Detect which cell encompasses the target text, then output its [X, Y] center coordinate. 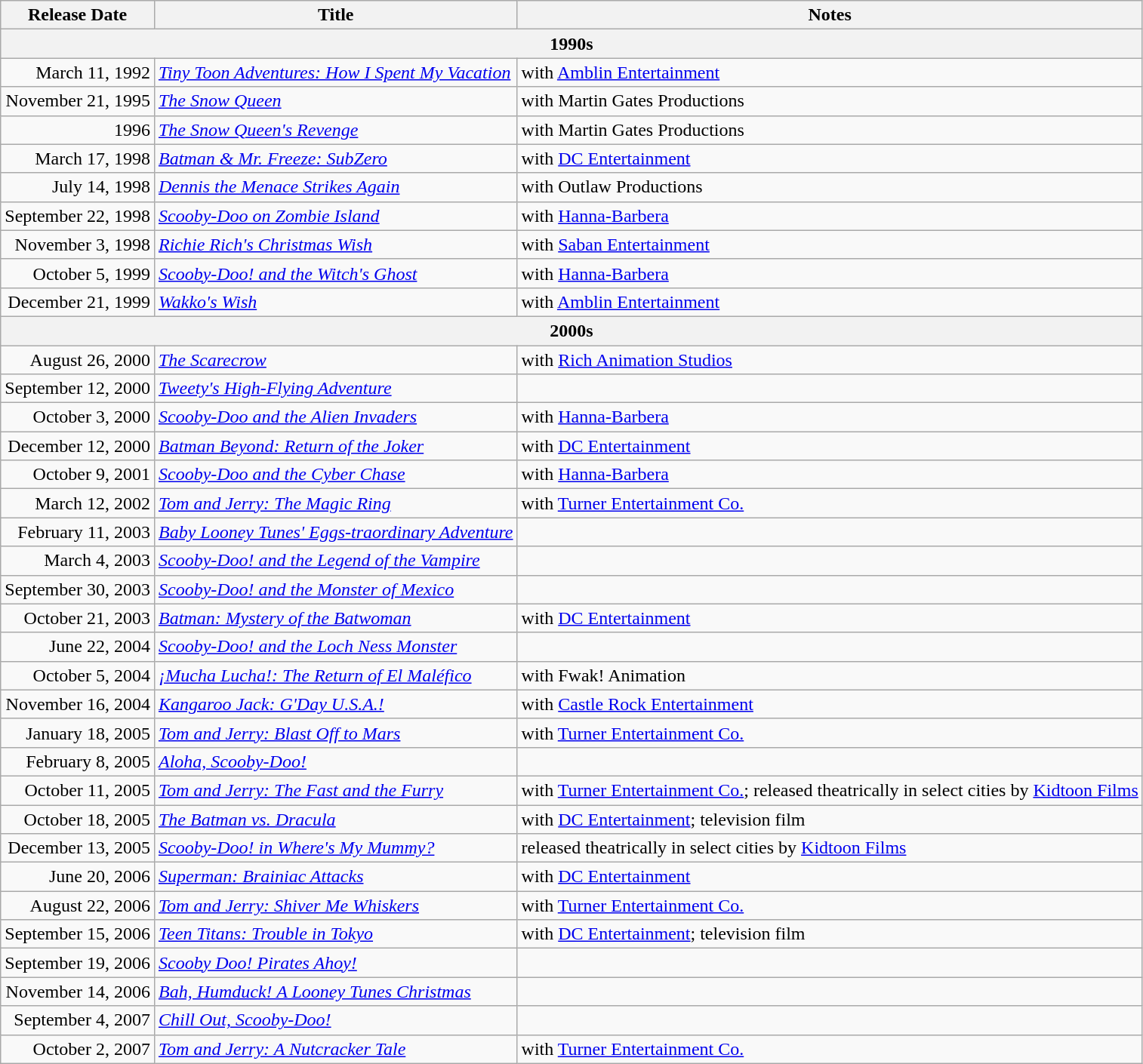
Tom and Jerry: The Fast and the Furry [335, 790]
Scooby-Doo! and the Legend of the Vampire [335, 561]
with Saban Entertainment [830, 244]
Scooby-Doo on Zombie Island [335, 216]
Title [335, 15]
Tom and Jerry: A Nutcracker Tale [335, 1049]
March 12, 2002 [78, 503]
¡Mucha Lucha!: The Return of El Maléfico [335, 675]
September 19, 2006 [78, 963]
December 21, 1999 [78, 302]
September 30, 2003 [78, 589]
Scooby-Doo and the Cyber Chase [335, 475]
Teen Titans: Trouble in Tokyo [335, 934]
November 14, 2006 [78, 992]
The Batman vs. Dracula [335, 819]
1990s [572, 44]
September 15, 2006 [78, 934]
Scooby-Doo! and the Witch's Ghost [335, 273]
October 5, 2004 [78, 675]
October 18, 2005 [78, 819]
October 2, 2007 [78, 1049]
November 3, 1998 [78, 244]
with Rich Animation Studios [830, 360]
Bah, Humduck! A Looney Tunes Christmas [335, 992]
Scooby Doo! Pirates Ahoy! [335, 963]
2000s [572, 331]
Scooby-Doo! and the Monster of Mexico [335, 589]
June 22, 2004 [78, 647]
Kangaroo Jack: G'Day U.S.A.! [335, 704]
Aloha, Scooby-Doo! [335, 761]
October 9, 2001 [78, 475]
Batman: Mystery of the Batwoman [335, 618]
September 12, 2000 [78, 389]
September 4, 2007 [78, 1020]
Richie Rich's Christmas Wish [335, 244]
The Snow Queen [335, 101]
Baby Looney Tunes' Eggs-traordinary Adventure [335, 532]
August 26, 2000 [78, 360]
Chill Out, Scooby-Doo! [335, 1020]
June 20, 2006 [78, 877]
December 13, 2005 [78, 848]
1996 [78, 130]
Tweety's High-Flying Adventure [335, 389]
Tom and Jerry: The Magic Ring [335, 503]
October 21, 2003 [78, 618]
January 18, 2005 [78, 733]
August 22, 2006 [78, 906]
November 21, 1995 [78, 101]
July 14, 1998 [78, 187]
March 11, 1992 [78, 72]
December 12, 2000 [78, 446]
with Outlaw Productions [830, 187]
Notes [830, 15]
Scooby-Doo! and the Loch Ness Monster [335, 647]
October 11, 2005 [78, 790]
Dennis the Menace Strikes Again [335, 187]
The Scarecrow [335, 360]
March 4, 2003 [78, 561]
March 17, 1998 [78, 158]
with Turner Entertainment Co.; released theatrically in select cities by Kidtoon Films [830, 790]
with Castle Rock Entertainment [830, 704]
November 16, 2004 [78, 704]
October 5, 1999 [78, 273]
Release Date [78, 15]
Wakko's Wish [335, 302]
Superman: Brainiac Attacks [335, 877]
February 11, 2003 [78, 532]
Scooby-Doo and the Alien Invaders [335, 417]
September 22, 1998 [78, 216]
Tiny Toon Adventures: How I Spent My Vacation [335, 72]
Scooby-Doo! in Where's My Mummy? [335, 848]
Tom and Jerry: Blast Off to Mars [335, 733]
The Snow Queen's Revenge [335, 130]
February 8, 2005 [78, 761]
with Fwak! Animation [830, 675]
Batman & Mr. Freeze: SubZero [335, 158]
Tom and Jerry: Shiver Me Whiskers [335, 906]
released theatrically in select cities by Kidtoon Films [830, 848]
Batman Beyond: Return of the Joker [335, 446]
October 3, 2000 [78, 417]
